From the cell containing the given text, extract its center point as [x, y] coordinate. 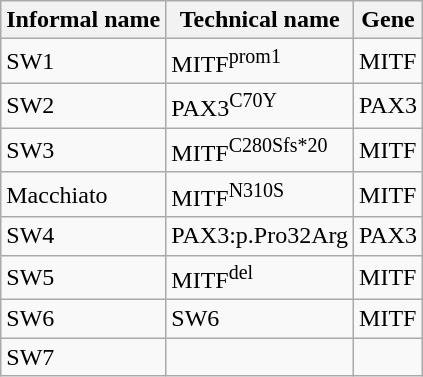
MITFC280Sfs*20 [260, 150]
SW7 [84, 357]
Gene [388, 20]
Technical name [260, 20]
SW3 [84, 150]
MITFdel [260, 278]
PAX3C70Y [260, 106]
Informal name [84, 20]
MITFN310S [260, 194]
SW1 [84, 62]
Macchiato [84, 194]
SW2 [84, 106]
MITFprom1 [260, 62]
SW5 [84, 278]
PAX3:p.Pro32Arg [260, 236]
SW4 [84, 236]
